Output the (x, y) coordinate of the center of the cell containing the given text.  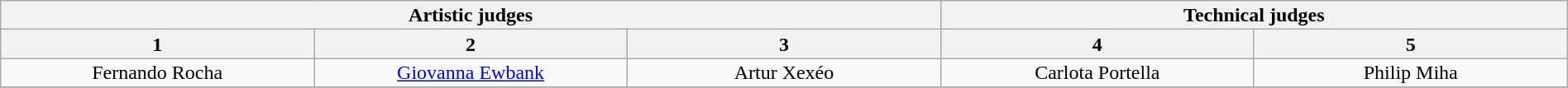
3 (784, 44)
1 (157, 44)
Artistic judges (471, 15)
Giovanna Ewbank (471, 72)
4 (1097, 44)
2 (471, 44)
Fernando Rocha (157, 72)
Artur Xexéo (784, 72)
Carlota Portella (1097, 72)
Technical judges (1254, 15)
5 (1411, 44)
Philip Miha (1411, 72)
